Locate the cell with the specified text and output its [X, Y] center coordinate. 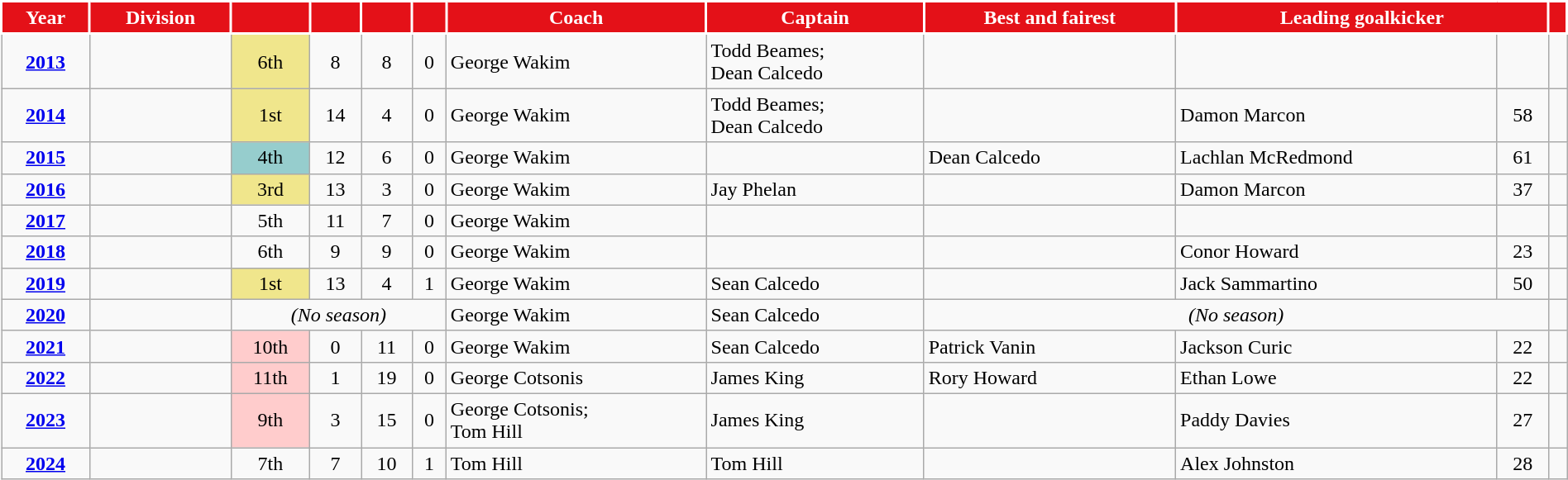
Paddy Davies [1336, 420]
Lachlan McRedmond [1336, 158]
2023 [46, 420]
12 [335, 158]
61 [1523, 158]
37 [1523, 189]
Jack Sammartino [1336, 283]
23 [1523, 252]
11th [270, 378]
2016 [46, 189]
58 [1523, 116]
George Cotsonis [576, 378]
Year [46, 18]
Patrick Vanin [1049, 346]
4th [270, 158]
2018 [46, 252]
2020 [46, 315]
George Cotsonis; Tom Hill [576, 420]
Alex Johnston [1336, 463]
6 [386, 158]
2014 [46, 116]
14 [335, 116]
19 [386, 378]
28 [1523, 463]
Division [160, 18]
Dean Calcedo [1049, 158]
3rd [270, 189]
Conor Howard [1336, 252]
Leading goalkicker [1363, 18]
15 [386, 420]
Best and fairest [1049, 18]
7th [270, 463]
9th [270, 420]
2017 [46, 221]
50 [1523, 283]
2013 [46, 61]
2015 [46, 158]
Ethan Lowe [1336, 378]
10 [386, 463]
5th [270, 221]
2022 [46, 378]
27 [1523, 420]
Coach [576, 18]
2019 [46, 283]
2021 [46, 346]
Jay Phelan [815, 189]
2024 [46, 463]
Jackson Curic [1336, 346]
Rory Howard [1049, 378]
10th [270, 346]
Captain [815, 18]
